Locate the cell with the specified text and output its (x, y) center coordinate. 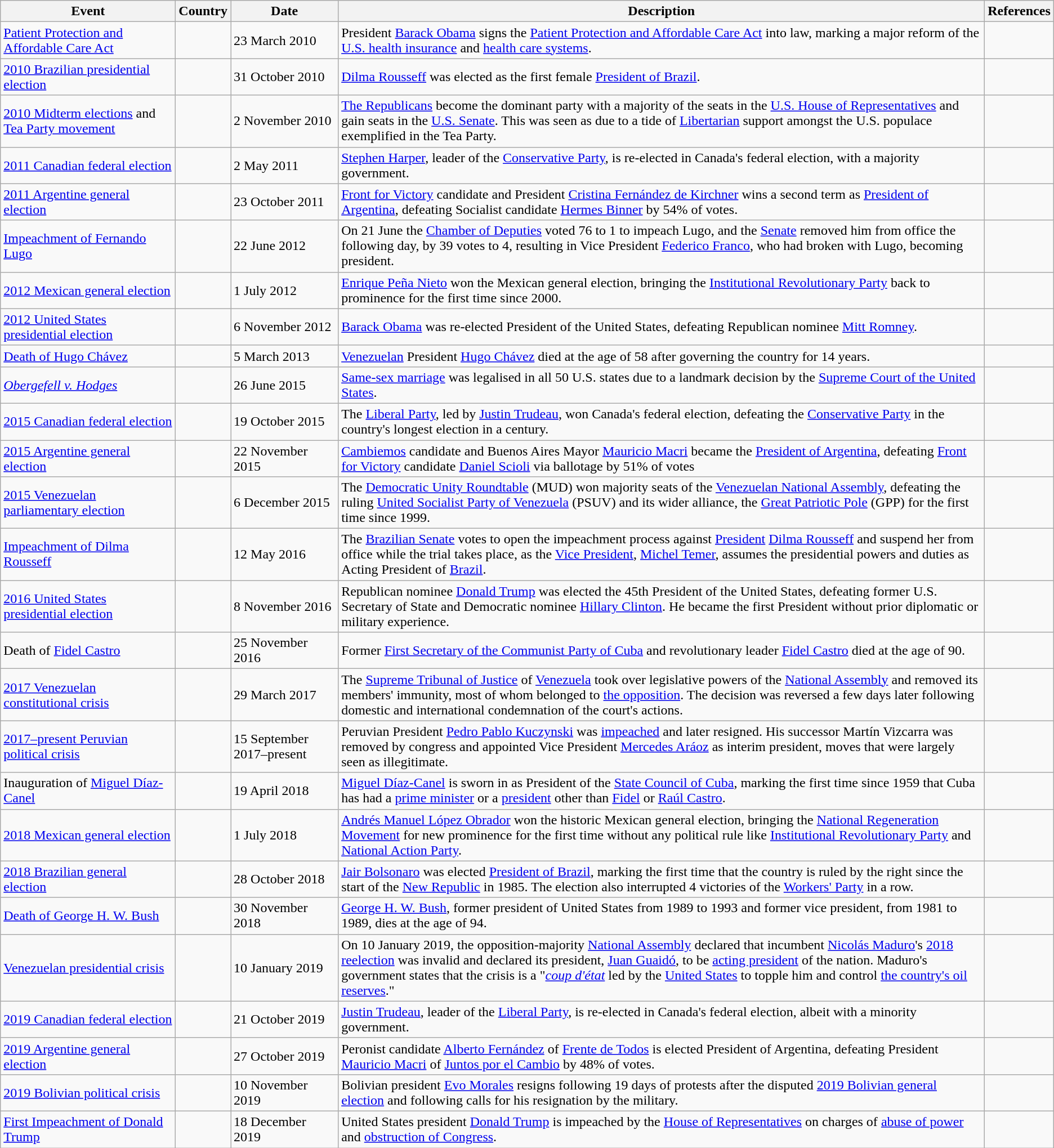
Venezuelan President Hugo Chávez died at the age of 58 after governing the country for 14 years. (662, 356)
2019 Argentine general election (88, 1056)
2011 Argentine general election (88, 202)
2016 United States presidential election (88, 606)
2019 Bolivian political crisis (88, 1092)
2015 Venezuelan parliamentary election (88, 503)
Country (203, 11)
United States president Donald Trump is impeached by the House of Representatives on charges of abuse of power and obstruction of Congress. (662, 1129)
Venezuelan presidential crisis (88, 967)
6 November 2012 (285, 327)
2012 Mexican general election (88, 291)
2011 Canadian federal election (88, 166)
Impeachment of Dilma Rousseff (88, 555)
2015 Argentine general election (88, 458)
25 November 2016 (285, 651)
Barack Obama was re-elected President of the United States, defeating Republican nominee Mitt Romney. (662, 327)
Justin Trudeau, leader of the Liberal Party, is re-elected in Canada's federal election, albeit with a minority government. (662, 1019)
2018 Brazilian general election (88, 879)
Event (88, 11)
2018 Mexican general election (88, 835)
References (1019, 11)
22 November 2015 (285, 458)
George H. W. Bush, former president of United States from 1989 to 1993 and former vice president, from 1981 to 1989, dies at the age of 94. (662, 915)
2010 Midterm elections and Tea Party movement (88, 121)
Date (285, 11)
Inauguration of Miguel Díaz-Canel (88, 790)
10 January 2019 (285, 967)
Same-sex marriage was legalised in all 50 U.S. states due to a landmark decision by the Supreme Court of the United States. (662, 385)
26 June 2015 (285, 385)
19 October 2015 (285, 421)
2 May 2011 (285, 166)
2010 Brazilian presidential election (88, 77)
Description (662, 11)
22 June 2012 (285, 246)
Enrique Peña Nieto won the Mexican general election, bringing the Institutional Revolutionary Party back to prominence for the first time since 2000. (662, 291)
Dilma Rousseff was elected as the first female President of Brazil. (662, 77)
Death of Hugo Chávez (88, 356)
Impeachment of Fernando Lugo (88, 246)
2 November 2010 (285, 121)
1 July 2018 (285, 835)
28 October 2018 (285, 879)
Obergefell v. Hodges (88, 385)
30 November 2018 (285, 915)
Former First Secretary of the Communist Party of Cuba and revolutionary leader Fidel Castro died at the age of 90. (662, 651)
29 March 2017 (285, 695)
15 September 2017–present (285, 747)
Patient Protection and Affordable Care Act (88, 41)
2012 United States presidential election (88, 327)
Stephen Harper, leader of the Conservative Party, is re-elected in Canada's federal election, with a majority government. (662, 166)
21 October 2019 (285, 1019)
First Impeachment of Donald Trump (88, 1129)
18 December 2019 (285, 1129)
Death of Fidel Castro (88, 651)
Death of George H. W. Bush (88, 915)
6 December 2015 (285, 503)
5 March 2013 (285, 356)
1 July 2012 (285, 291)
8 November 2016 (285, 606)
19 April 2018 (285, 790)
2017 Venezuelan constitutional crisis (88, 695)
23 October 2011 (285, 202)
12 May 2016 (285, 555)
31 October 2010 (285, 77)
27 October 2019 (285, 1056)
10 November 2019 (285, 1092)
2019 Canadian federal election (88, 1019)
2017–present Peruvian political crisis (88, 747)
23 March 2010 (285, 41)
2015 Canadian federal election (88, 421)
